For the text-containing cell, return its midpoint in [X, Y] coordinate format. 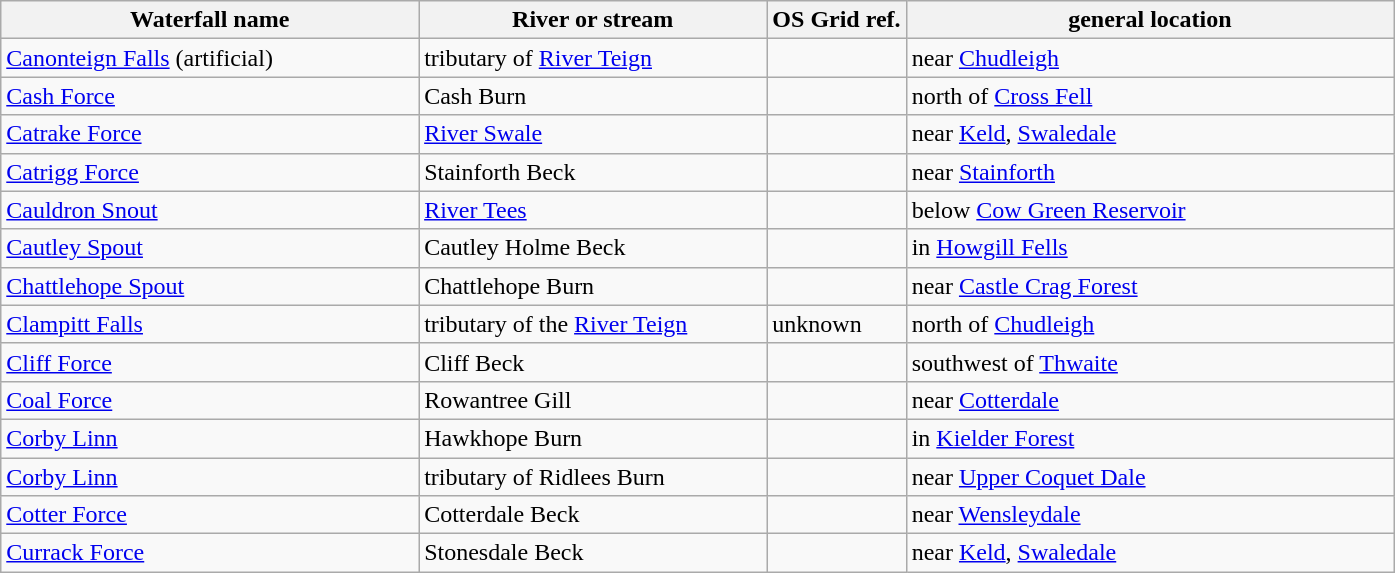
southwest of Thwaite [1150, 362]
Cautley Holme Beck [593, 248]
near Chudleigh [1150, 58]
tributary of River Teign [593, 58]
Stainforth Beck [593, 172]
Cliff Force [210, 362]
north of Chudleigh [1150, 324]
Catrake Force [210, 134]
River or stream [593, 20]
general location [1150, 20]
Chattlehope Burn [593, 286]
in Kielder Forest [1150, 438]
Canonteign Falls (artificial) [210, 58]
near Stainforth [1150, 172]
near Castle Crag Forest [1150, 286]
Cotter Force [210, 515]
Cautley Spout [210, 248]
near Wensleydale [1150, 515]
near Upper Coquet Dale [1150, 477]
Cliff Beck [593, 362]
below Cow Green Reservoir [1150, 210]
Coal Force [210, 400]
tributary of Ridlees Burn [593, 477]
Cauldron Snout [210, 210]
Clampitt Falls [210, 324]
north of Cross Fell [1150, 96]
Waterfall name [210, 20]
unknown [836, 324]
Cash Force [210, 96]
Catrigg Force [210, 172]
OS Grid ref. [836, 20]
River Swale [593, 134]
tributary of the River Teign [593, 324]
Chattlehope Spout [210, 286]
in Howgill Fells [1150, 248]
Cash Burn [593, 96]
River Tees [593, 210]
near Cotterdale [1150, 400]
Hawkhope Burn [593, 438]
Rowantree Gill [593, 400]
Currack Force [210, 553]
Cotterdale Beck [593, 515]
Stonesdale Beck [593, 553]
